Determine the (x, y) coordinate at the center of the cell enclosing the given text.  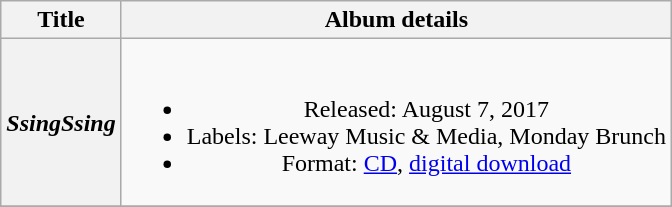
Album details (396, 20)
Title (61, 20)
Released: August 7, 2017Labels: Leeway Music & Media, Monday BrunchFormat: CD, digital download (396, 122)
SsingSsing (61, 122)
